Find where the given text appears and provide that cell's center as [X, Y] coordinate. 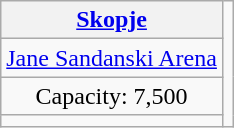
Jane Sandanski Arena [112, 58]
Capacity: 7,500 [112, 96]
Skopje [112, 20]
